Capture the cell that displays the provided text and extract its (X, Y) central coordinate. 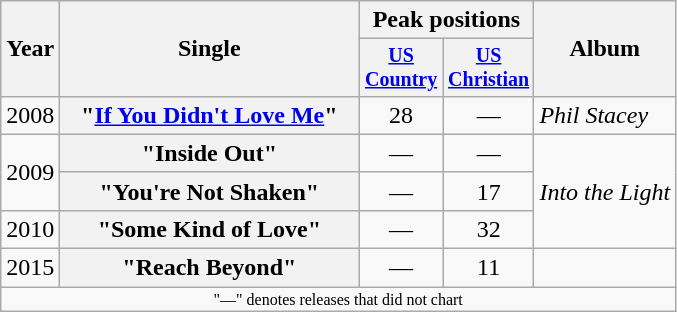
"Inside Out" (210, 153)
US Country (401, 68)
17 (488, 191)
"Reach Beyond" (210, 268)
US Christian (488, 68)
11 (488, 268)
"You're Not Shaken" (210, 191)
Album (605, 49)
Phil Stacey (605, 115)
2009 (30, 172)
"—" denotes releases that did not chart (338, 299)
"Some Kind of Love" (210, 229)
"If You Didn't Love Me" (210, 115)
Into the Light (605, 191)
2015 (30, 268)
28 (401, 115)
2008 (30, 115)
Single (210, 49)
2010 (30, 229)
Peak positions (446, 20)
32 (488, 229)
Year (30, 49)
